Extract the (X, Y) coordinate from the center of the cell holding the provided text.  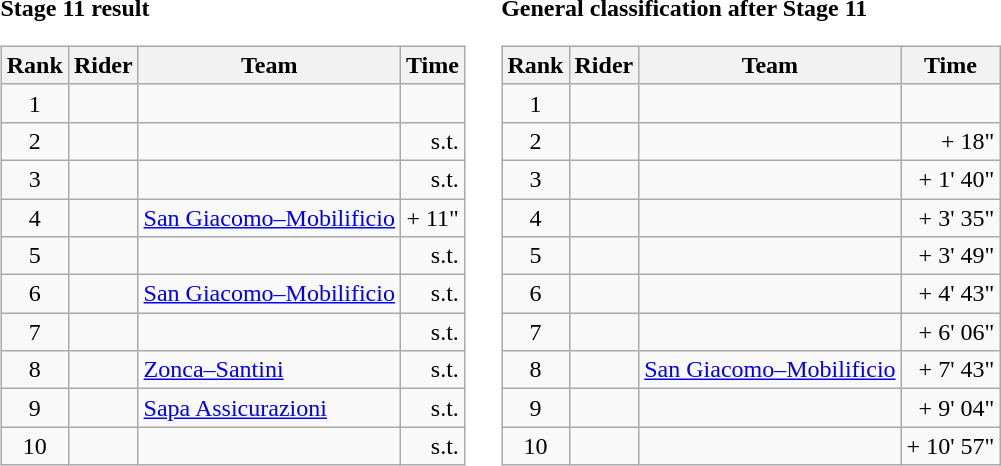
+ 7' 43" (950, 370)
+ 3' 35" (950, 217)
Sapa Assicurazioni (269, 408)
+ 1' 40" (950, 179)
+ 10' 57" (950, 446)
+ 4' 43" (950, 294)
+ 3' 49" (950, 256)
+ 18" (950, 141)
+ 11" (432, 217)
+ 9' 04" (950, 408)
Zonca–Santini (269, 370)
+ 6' 06" (950, 332)
